Search for the cell housing the specified text and yield its (x, y) center coordinate. 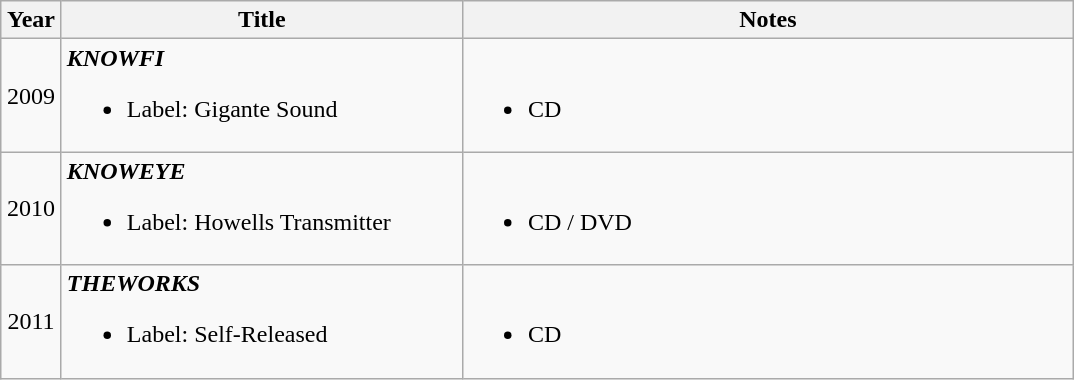
THEWORKSLabel: Self-Released (262, 322)
Year (32, 20)
KNOWEYELabel: Howells Transmitter (262, 208)
Notes (768, 20)
CD / DVD (768, 208)
KNOWFILabel: Gigante Sound (262, 96)
2010 (32, 208)
2011 (32, 322)
Title (262, 20)
2009 (32, 96)
